Capture the cell that displays the provided text and extract its [x, y] central coordinate. 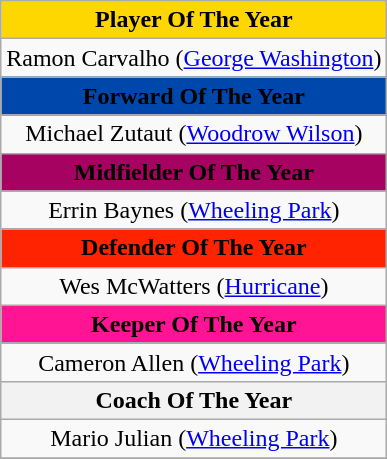
Mario Julian (Wheeling Park) [194, 438]
Coach Of The Year [194, 400]
Cameron Allen (Wheeling Park) [194, 362]
Wes McWatters (Hurricane) [194, 286]
Player Of The Year [194, 20]
Ramon Carvalho (George Washington) [194, 58]
Michael Zutaut (Woodrow Wilson) [194, 134]
Keeper Of The Year [194, 324]
Defender Of The Year [194, 248]
Errin Baynes (Wheeling Park) [194, 210]
Midfielder Of The Year [194, 172]
Forward Of The Year [194, 96]
